Pinpoint the cell where the given text exists, returning its [x, y] midpoint coordinate. 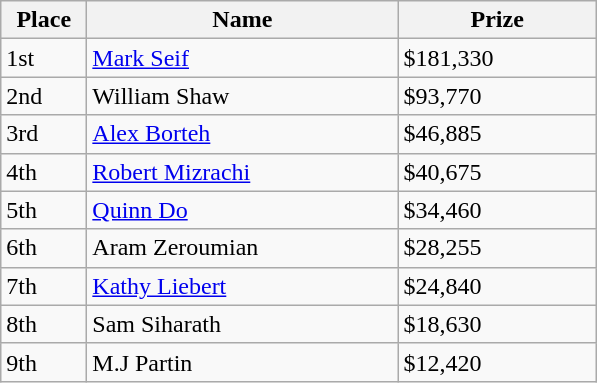
Name [242, 20]
$12,420 [498, 362]
$181,330 [498, 58]
8th [44, 324]
Kathy Liebert [242, 286]
$24,840 [498, 286]
1st [44, 58]
3rd [44, 134]
$46,885 [498, 134]
$28,255 [498, 248]
Prize [498, 20]
Quinn Do [242, 210]
5th [44, 210]
Place [44, 20]
Alex Borteh [242, 134]
Robert Mizrachi [242, 172]
Sam Siharath [242, 324]
$40,675 [498, 172]
William Shaw [242, 96]
4th [44, 172]
$34,460 [498, 210]
$18,630 [498, 324]
9th [44, 362]
$93,770 [498, 96]
M.J Partin [242, 362]
Aram Zeroumian [242, 248]
2nd [44, 96]
6th [44, 248]
Mark Seif [242, 58]
7th [44, 286]
